Capture the cell that displays the provided text and extract its (x, y) central coordinate. 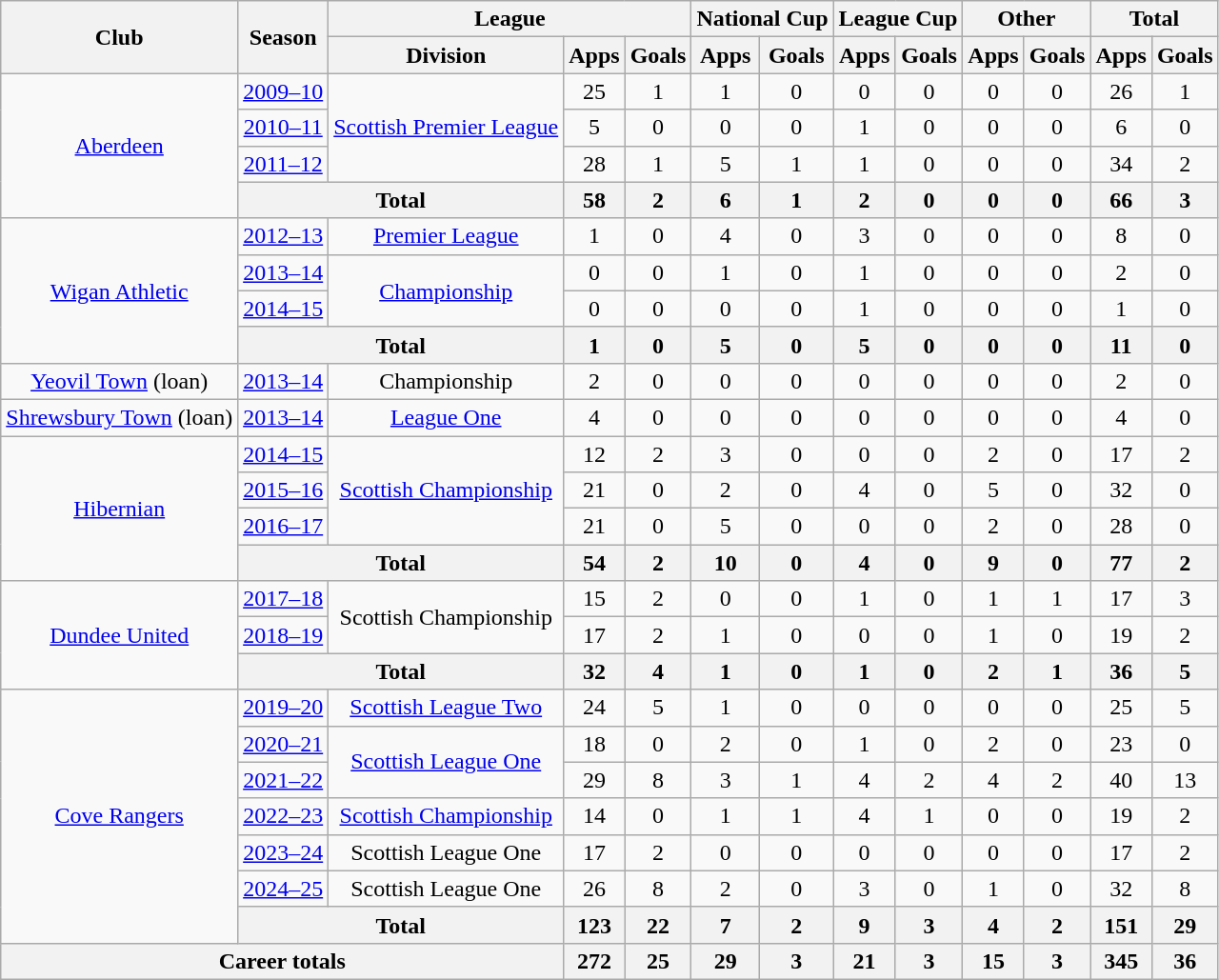
2022–23 (284, 816)
11 (1121, 345)
272 (594, 961)
40 (1121, 780)
77 (1121, 563)
13 (1185, 780)
Shrewsbury Town (loan) (120, 417)
23 (1121, 744)
Yeovil Town (loan) (120, 381)
2024–25 (284, 889)
League One (446, 417)
2023–24 (284, 852)
7 (726, 925)
2015–16 (284, 490)
Premier League (446, 236)
2019–20 (284, 708)
National Cup (762, 19)
18 (594, 744)
2009–10 (284, 91)
League (510, 19)
2012–13 (284, 236)
123 (594, 925)
Wigan Athletic (120, 290)
Division (446, 55)
2016–17 (284, 527)
2011–12 (284, 164)
Scottish League Two (446, 708)
10 (726, 563)
Aberdeen (120, 146)
24 (594, 708)
League Cup (898, 19)
345 (1121, 961)
2010–11 (284, 128)
151 (1121, 925)
66 (1121, 200)
2021–22 (284, 780)
Career totals (282, 961)
54 (594, 563)
34 (1121, 164)
2018–19 (284, 635)
2017–18 (284, 599)
14 (594, 816)
Dundee United (120, 635)
Season (284, 37)
Hibernian (120, 509)
Other (1027, 19)
12 (594, 454)
Club (120, 37)
Scottish Premier League (446, 128)
58 (594, 200)
Cove Rangers (120, 816)
2020–21 (284, 744)
22 (658, 925)
